Identify which cell holds the provided text, then report its (x, y) central coordinate. 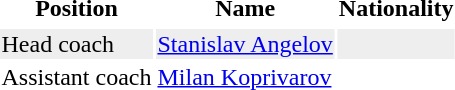
Head coach (76, 44)
Stanislav Angelov (245, 44)
